Identify which cell holds the provided text, then report its [X, Y] central coordinate. 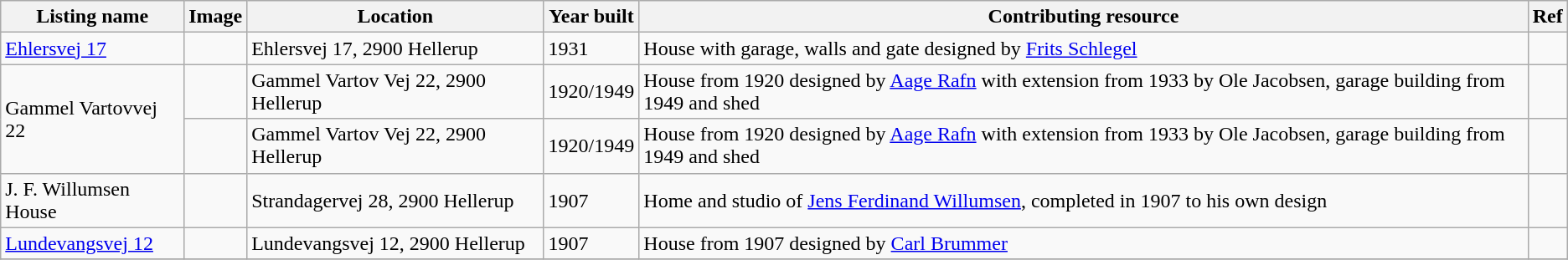
Lundevangsvej 12, 2900 Hellerup [395, 243]
Ehlersvej 17 [92, 48]
Lundevangsvej 12 [92, 243]
House from 1907 designed by Carl Brummer [1084, 243]
Gammel Vartovvej 22 [92, 119]
Strandagervej 28, 2900 Hellerup [395, 201]
Listing name [92, 17]
Ehlersvej 17, 2900 Hellerup [395, 48]
J. F. Willumsen House [92, 201]
House with garage, walls and gate designed by Frits Schlegel [1084, 48]
Location [395, 17]
Ref [1548, 17]
Year built [591, 17]
Contributing resource [1084, 17]
1931 [591, 48]
Image [216, 17]
Home and studio of Jens Ferdinand Willumsen, completed in 1907 to his own design [1084, 201]
